Search for the cell housing the specified text and yield its [X, Y] center coordinate. 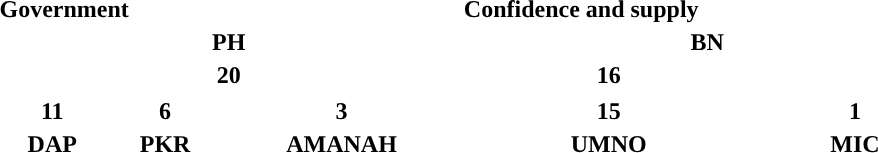
6 [164, 111]
16 [608, 75]
3 [342, 111]
15 [608, 111]
